Identify which cell holds the provided text, then report its [x, y] central coordinate. 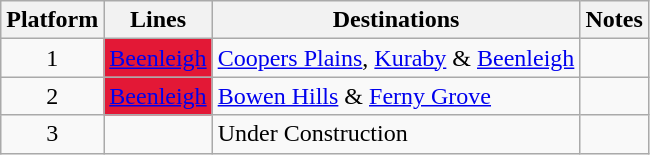
Platform [52, 20]
Destinations [396, 20]
1 [52, 58]
Coopers Plains, Kuraby & Beenleigh [396, 58]
Under Construction [396, 134]
3 [52, 134]
2 [52, 96]
Notes [614, 20]
Bowen Hills & Ferny Grove [396, 96]
Lines [158, 20]
